Pinpoint the cell where the given text exists, returning its (X, Y) midpoint coordinate. 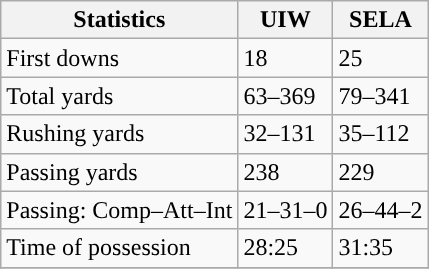
Rushing yards (120, 134)
238 (286, 172)
25 (380, 58)
Time of possession (120, 248)
18 (286, 58)
UIW (286, 20)
Passing yards (120, 172)
35–112 (380, 134)
63–369 (286, 96)
31:35 (380, 248)
Total yards (120, 96)
79–341 (380, 96)
21–31–0 (286, 210)
32–131 (286, 134)
26–44–2 (380, 210)
Passing: Comp–Att–Int (120, 210)
229 (380, 172)
First downs (120, 58)
28:25 (286, 248)
SELA (380, 20)
Statistics (120, 20)
